Provide the (x, y) coordinate of the cell's center where the given text is located.  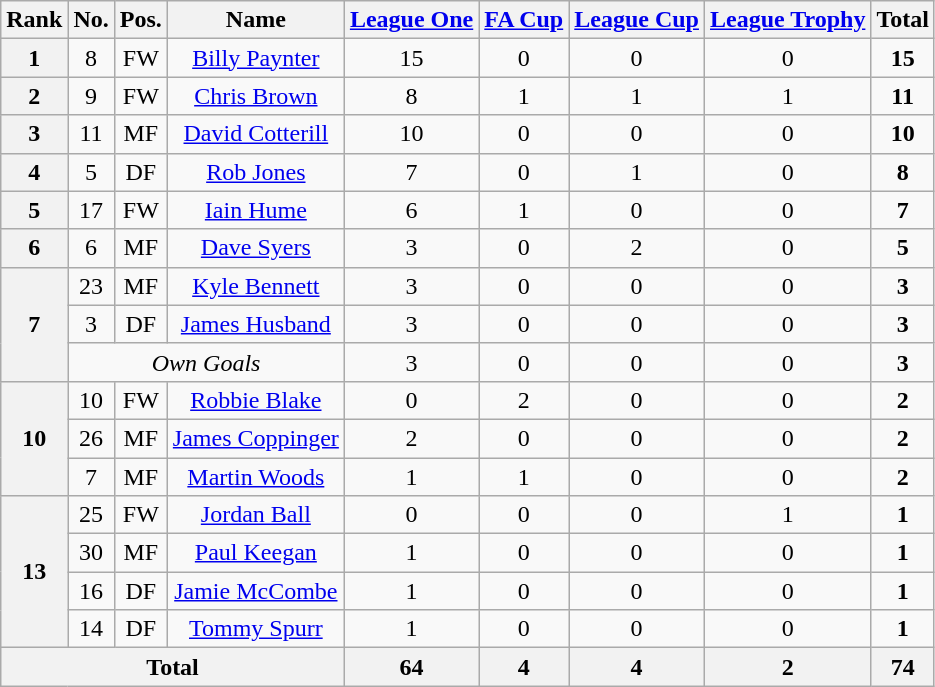
30 (91, 553)
Rank (34, 20)
26 (91, 438)
League One (411, 20)
Name (256, 20)
Tommy Spurr (256, 629)
Billy Paynter (256, 58)
David Cotterill (256, 134)
Paul Keegan (256, 553)
64 (411, 667)
Pos. (140, 20)
League Cup (637, 20)
9 (91, 96)
17 (91, 210)
Own Goals (206, 362)
Dave Syers (256, 248)
Chris Brown (256, 96)
Kyle Bennett (256, 286)
Jordan Ball (256, 515)
Martin Woods (256, 477)
No. (91, 20)
James Coppinger (256, 438)
16 (91, 591)
FA Cup (524, 20)
James Husband (256, 324)
Rob Jones (256, 172)
Jamie McCombe (256, 591)
Iain Hume (256, 210)
League Trophy (787, 20)
13 (34, 572)
Robbie Blake (256, 400)
23 (91, 286)
25 (91, 515)
14 (91, 629)
74 (903, 667)
